Extract the [x, y] coordinate from the center of the cell holding the provided text.  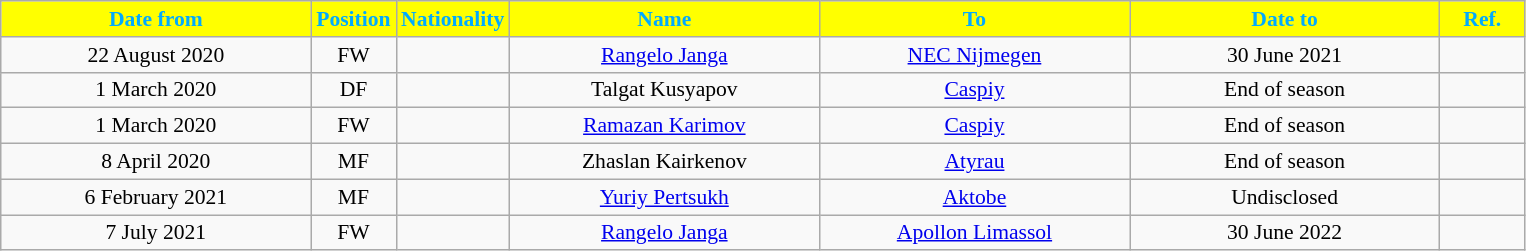
30 June 2021 [1285, 55]
Ref. [1482, 19]
6 February 2021 [156, 197]
Aktobe [974, 197]
30 June 2022 [1285, 233]
Zhaslan Kairkenov [664, 162]
Ramazan Karimov [664, 126]
Yuriy Pertsukh [664, 197]
Date to [1285, 19]
Atyrau [974, 162]
22 August 2020 [156, 55]
7 July 2021 [156, 233]
To [974, 19]
Talgat Kusyapov [664, 90]
8 April 2020 [156, 162]
Apollon Limassol [974, 233]
DF [354, 90]
Name [664, 19]
Position [354, 19]
Nationality [452, 19]
NEC Nijmegen [974, 55]
Undisclosed [1285, 197]
Date from [156, 19]
